Return (x, y) of the center of cell containing provided text 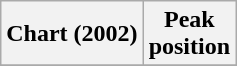
Peakposition (189, 34)
Chart (2002) (72, 34)
